Locate the cell with the specified text and output its (X, Y) center coordinate. 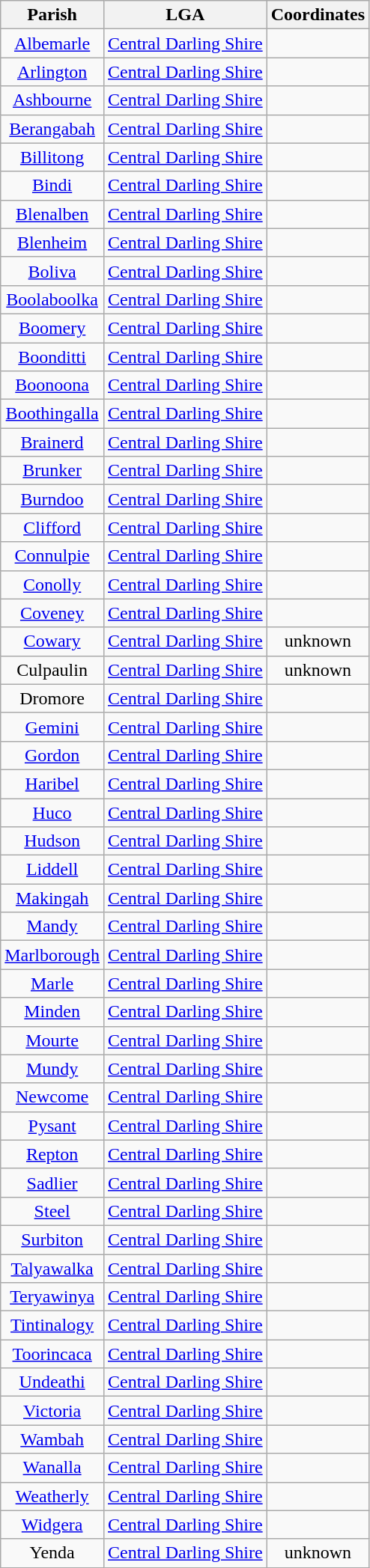
Brunker (52, 471)
Culpaulin (52, 670)
Boonoona (52, 385)
Pysant (52, 1126)
Huco (52, 812)
Hudson (52, 841)
Billitong (52, 157)
Gemini (52, 727)
Steel (52, 1211)
Clifford (52, 528)
Tintinalogy (52, 1326)
Mandy (52, 927)
Toorincaca (52, 1354)
Talyawalka (52, 1269)
Boomery (52, 328)
Arlington (52, 72)
Minden (52, 1012)
Undeathi (52, 1382)
Dromore (52, 698)
Wanalla (52, 1468)
Brainerd (52, 442)
Wambah (52, 1439)
Yenda (52, 1553)
Burndoo (52, 499)
Weatherly (52, 1496)
Liddell (52, 870)
Teryawinya (52, 1297)
Coordinates (318, 15)
LGA (185, 15)
Mourte (52, 1040)
Marlborough (52, 955)
Ashbourne (52, 100)
Marle (52, 983)
Boonditti (52, 357)
Blenalben (52, 214)
Boolaboolka (52, 299)
Blenheim (52, 242)
Mundy (52, 1069)
Albemarle (52, 43)
Sadlier (52, 1183)
Surbiton (52, 1239)
Boliva (52, 271)
Connulpie (52, 556)
Repton (52, 1154)
Coveney (52, 613)
Victoria (52, 1411)
Gordon (52, 755)
Parish (52, 15)
Haribel (52, 784)
Bindi (52, 186)
Conolly (52, 585)
Boothingalla (52, 414)
Makingah (52, 898)
Newcome (52, 1097)
Berangabah (52, 129)
Widgera (52, 1525)
Cowary (52, 641)
